Find where the given text appears and provide that cell's center as (X, Y) coordinate. 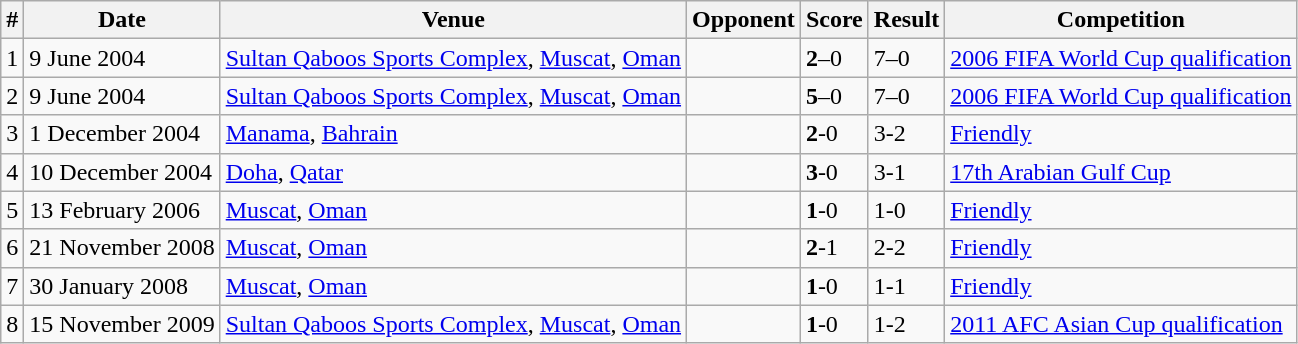
3 (12, 134)
1 (12, 58)
1-1 (906, 286)
1 December 2004 (122, 134)
Result (906, 20)
2-1 (834, 248)
Competition (1121, 20)
3-1 (906, 172)
Doha, Qatar (453, 172)
4 (12, 172)
# (12, 20)
3-2 (906, 134)
5 (12, 210)
Manama, Bahrain (453, 134)
Venue (453, 20)
6 (12, 248)
3-0 (834, 172)
1-2 (906, 324)
Opponent (744, 20)
7 (12, 286)
5–0 (834, 96)
Date (122, 20)
30 January 2008 (122, 286)
15 November 2009 (122, 324)
2–0 (834, 58)
2011 AFC Asian Cup qualification (1121, 324)
2-0 (834, 134)
8 (12, 324)
13 February 2006 (122, 210)
Score (834, 20)
17th Arabian Gulf Cup (1121, 172)
2-2 (906, 248)
2 (12, 96)
21 November 2008 (122, 248)
10 December 2004 (122, 172)
